For the text-containing cell, return its midpoint in (x, y) coordinate format. 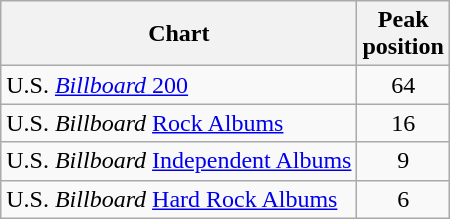
64 (403, 85)
U.S. Billboard Rock Albums (179, 123)
6 (403, 199)
U.S. Billboard Independent Albums (179, 161)
Chart (179, 34)
9 (403, 161)
U.S. Billboard 200 (179, 85)
16 (403, 123)
U.S. Billboard Hard Rock Albums (179, 199)
Peakposition (403, 34)
